Return [x, y] of the center of cell containing provided text 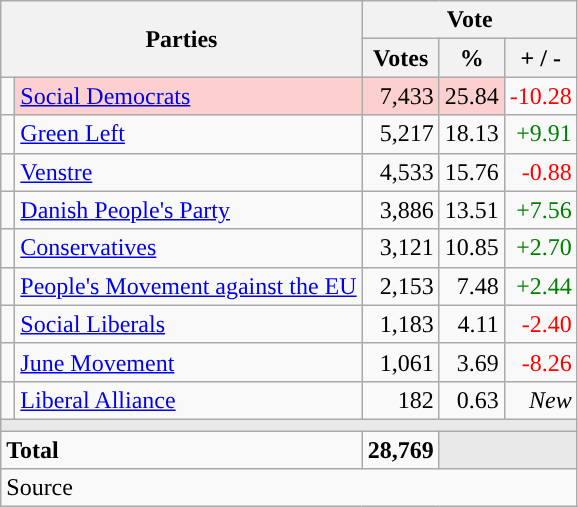
+9.91 [540, 134]
June Movement [188, 362]
Votes [400, 58]
15.76 [472, 172]
182 [400, 400]
4.11 [472, 324]
Green Left [188, 134]
-2.40 [540, 324]
Social Liberals [188, 324]
+2.44 [540, 286]
0.63 [472, 400]
18.13 [472, 134]
-10.28 [540, 96]
+2.70 [540, 248]
1,061 [400, 362]
Source [290, 488]
4,533 [400, 172]
Conservatives [188, 248]
New [540, 400]
13.51 [472, 210]
+ / - [540, 58]
3.69 [472, 362]
Vote [470, 20]
-8.26 [540, 362]
7.48 [472, 286]
28,769 [400, 449]
10.85 [472, 248]
1,183 [400, 324]
Social Democrats [188, 96]
Danish People's Party [188, 210]
25.84 [472, 96]
+7.56 [540, 210]
5,217 [400, 134]
-0.88 [540, 172]
Total [182, 449]
3,886 [400, 210]
Liberal Alliance [188, 400]
7,433 [400, 96]
Venstre [188, 172]
% [472, 58]
3,121 [400, 248]
Parties [182, 39]
2,153 [400, 286]
People's Movement against the EU [188, 286]
